Extract the [x, y] coordinate from the center of the cell holding the provided text.  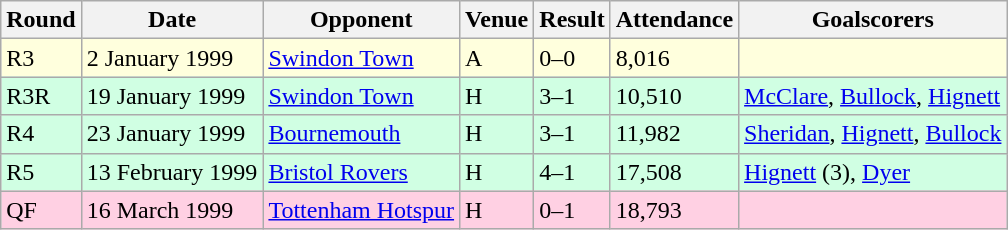
A [497, 58]
R5 [41, 172]
Goalscorers [873, 20]
Date [172, 20]
Venue [497, 20]
16 March 1999 [172, 210]
11,982 [674, 134]
R3R [41, 96]
Attendance [674, 20]
17,508 [674, 172]
QF [41, 210]
R4 [41, 134]
Tottenham Hotspur [362, 210]
0–0 [572, 58]
19 January 1999 [172, 96]
Bournemouth [362, 134]
4–1 [572, 172]
Hignett (3), Dyer [873, 172]
10,510 [674, 96]
Result [572, 20]
2 January 1999 [172, 58]
0–1 [572, 210]
McClare, Bullock, Hignett [873, 96]
18,793 [674, 210]
23 January 1999 [172, 134]
Opponent [362, 20]
8,016 [674, 58]
13 February 1999 [172, 172]
Sheridan, Hignett, Bullock [873, 134]
Round [41, 20]
Bristol Rovers [362, 172]
R3 [41, 58]
